Return [X, Y] of the center of cell containing provided text 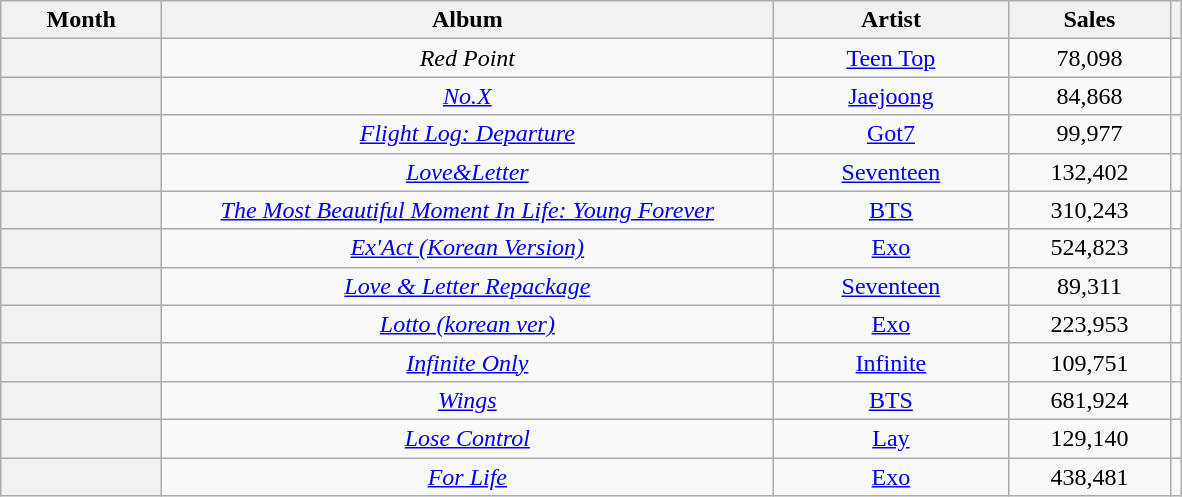
524,823 [1090, 248]
89,311 [1090, 286]
681,924 [1090, 400]
Love & Letter Repackage [468, 286]
Artist [891, 20]
Infinite [891, 362]
Month [82, 20]
78,098 [1090, 58]
310,243 [1090, 210]
Love&Letter [468, 172]
For Life [468, 477]
99,977 [1090, 134]
Ex'Act (Korean Version) [468, 248]
132,402 [1090, 172]
84,868 [1090, 96]
223,953 [1090, 324]
Flight Log: Departure [468, 134]
Lose Control [468, 438]
129,140 [1090, 438]
Wings [468, 400]
Teen Top [891, 58]
Infinite Only [468, 362]
Jaejoong [891, 96]
Album [468, 20]
The Most Beautiful Moment In Life: Young Forever [468, 210]
Sales [1090, 20]
438,481 [1090, 477]
Lotto (korean ver) [468, 324]
Lay [891, 438]
Red Point [468, 58]
No.X [468, 96]
Got7 [891, 134]
109,751 [1090, 362]
